Scan for the cell matching the given text and deliver its (x, y) coordinate at center. 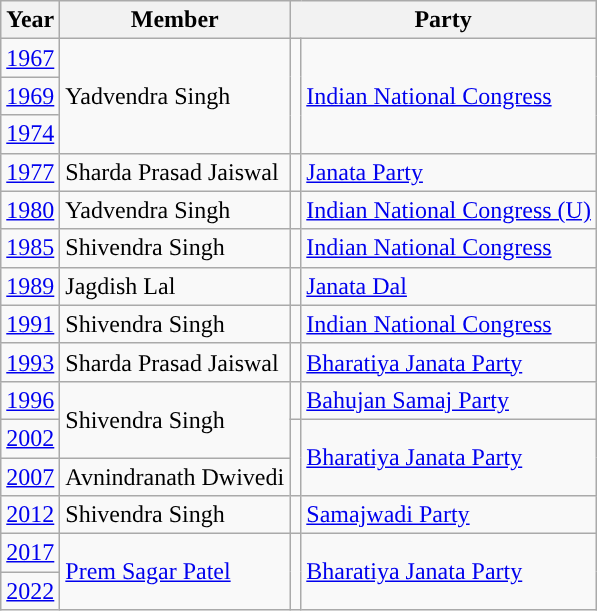
Prem Sagar Patel (175, 572)
1967 (30, 58)
1993 (30, 362)
2017 (30, 553)
Member (175, 20)
2022 (30, 591)
Year (30, 20)
Jagdish Lal (175, 286)
Avnindranath Dwivedi (175, 477)
1985 (30, 248)
1977 (30, 172)
2007 (30, 477)
Party (444, 20)
Bahujan Samaj Party (449, 400)
Samajwadi Party (449, 515)
Janata Party (449, 172)
1980 (30, 210)
2012 (30, 515)
1996 (30, 400)
1989 (30, 286)
Janata Dal (449, 286)
1991 (30, 324)
Indian National Congress (U) (449, 210)
2002 (30, 438)
1969 (30, 96)
1974 (30, 134)
